Capture the cell that displays the provided text and extract its [X, Y] central coordinate. 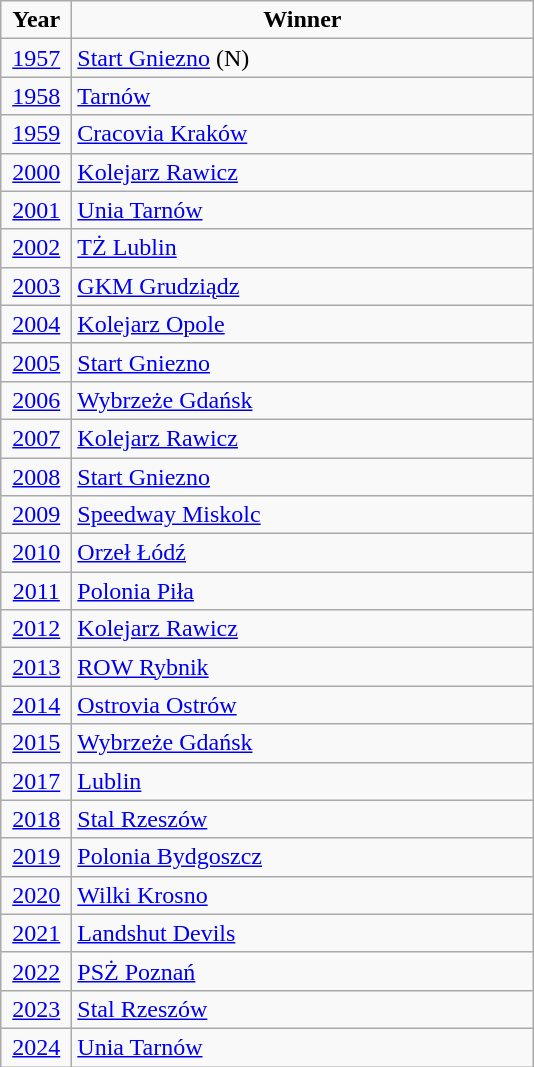
2017 [36, 781]
ROW Rybnik [302, 667]
GKM Grudziądz [302, 286]
2010 [36, 553]
2024 [36, 1047]
Start Gniezno (N) [302, 58]
1958 [36, 96]
2005 [36, 362]
2004 [36, 324]
Tarnów [302, 96]
2002 [36, 248]
Winner [302, 20]
2009 [36, 515]
Ostrovia Ostrów [302, 705]
2012 [36, 629]
1959 [36, 134]
Landshut Devils [302, 933]
Polonia Piła [302, 591]
Cracovia Kraków [302, 134]
Wilki Krosno [302, 895]
2014 [36, 705]
PSŻ Poznań [302, 971]
2020 [36, 895]
Polonia Bydgoszcz [302, 857]
2001 [36, 210]
2019 [36, 857]
2023 [36, 1009]
2015 [36, 743]
Kolejarz Opole [302, 324]
2013 [36, 667]
2006 [36, 400]
Lublin [302, 781]
2011 [36, 591]
1957 [36, 58]
TŻ Lublin [302, 248]
2003 [36, 286]
Year [36, 20]
2022 [36, 971]
Speedway Miskolc [302, 515]
2008 [36, 477]
2000 [36, 172]
2018 [36, 819]
2021 [36, 933]
Orzeł Łódź [302, 553]
2007 [36, 438]
